Return the [x, y] coordinate for the center point of the cell that contains the specified text.  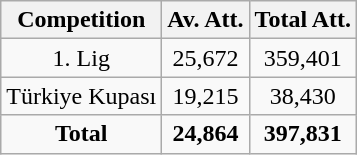
397,831 [303, 134]
Total [82, 134]
1. Lig [82, 58]
19,215 [206, 96]
38,430 [303, 96]
Total Att. [303, 20]
Competition [82, 20]
24,864 [206, 134]
Av. Att. [206, 20]
25,672 [206, 58]
359,401 [303, 58]
Türkiye Kupası [82, 96]
